Search for the cell housing the specified text and yield its (X, Y) center coordinate. 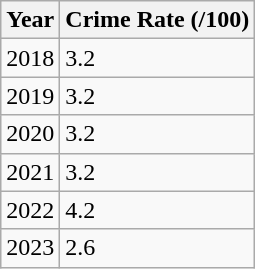
Crime Rate (/100) (158, 20)
2021 (30, 172)
2022 (30, 210)
2019 (30, 96)
2.6 (158, 248)
2018 (30, 58)
4.2 (158, 210)
Year (30, 20)
2023 (30, 248)
2020 (30, 134)
